Output the (x, y) coordinate of the center of the cell containing the given text.  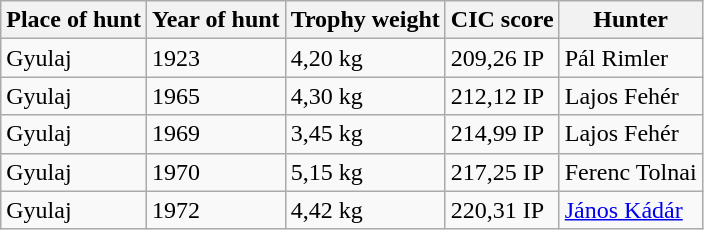
1969 (216, 134)
Hunter (630, 20)
4,42 kg (365, 210)
Year of hunt (216, 20)
5,15 kg (365, 172)
4,20 kg (365, 58)
1923 (216, 58)
Ferenc Tolnai (630, 172)
1965 (216, 96)
János Kádár (630, 210)
Trophy weight (365, 20)
CIC score (502, 20)
220,31 IP (502, 210)
Place of hunt (74, 20)
Pál Rimler (630, 58)
1972 (216, 210)
209,26 IP (502, 58)
3,45 kg (365, 134)
212,12 IP (502, 96)
1970 (216, 172)
214,99 IP (502, 134)
217,25 IP (502, 172)
4,30 kg (365, 96)
